Provide the [x, y] coordinate of the cell's center where the given text is located.  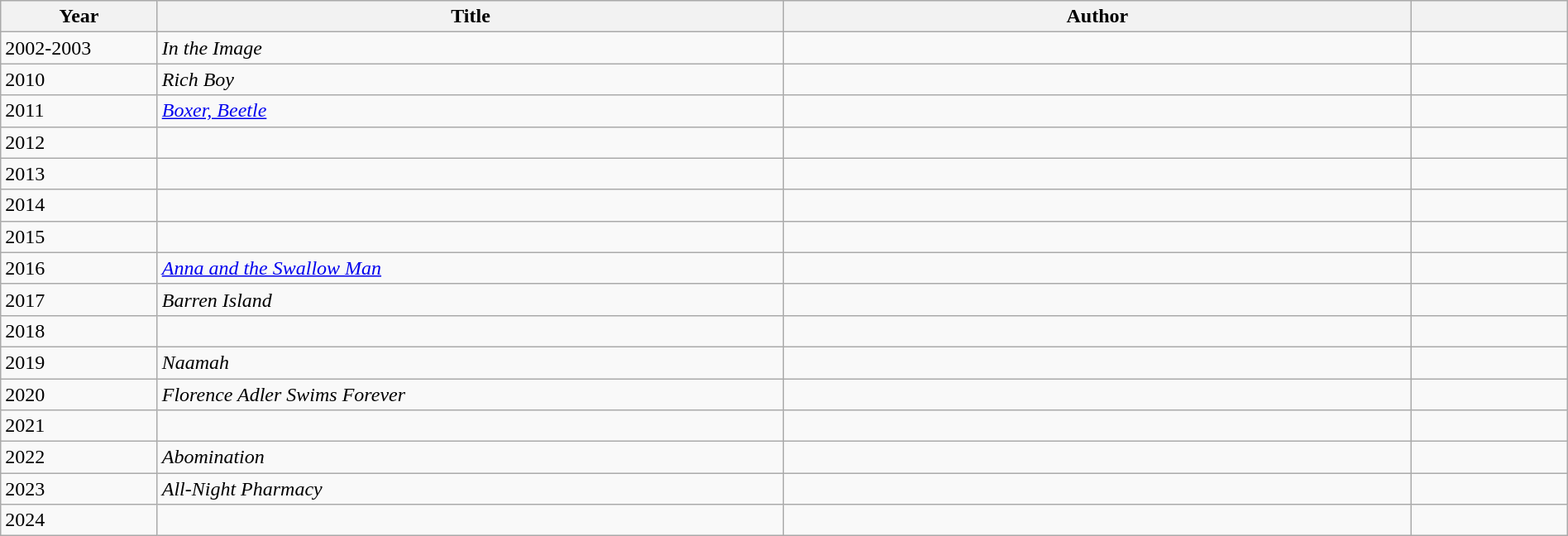
2014 [79, 205]
Abomination [471, 457]
2022 [79, 457]
2017 [79, 299]
All-Night Pharmacy [471, 489]
Barren Island [471, 299]
2023 [79, 489]
2018 [79, 331]
2021 [79, 426]
2011 [79, 111]
In the Image [471, 48]
2024 [79, 520]
2012 [79, 142]
2019 [79, 362]
Florence Adler Swims Forever [471, 395]
Year [79, 17]
2020 [79, 395]
2010 [79, 79]
2002-2003 [79, 48]
Author [1097, 17]
Anna and the Swallow Man [471, 268]
2013 [79, 174]
2016 [79, 268]
Rich Boy [471, 79]
Title [471, 17]
Boxer, Beetle [471, 111]
2015 [79, 237]
Naamah [471, 362]
